Return [X, Y] of the center of cell containing provided text 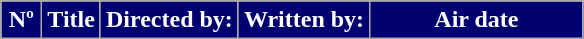
Nº [22, 20]
Air date [477, 20]
Title [72, 20]
Written by: [304, 20]
Directed by: [169, 20]
